Pinpoint the cell where the given text exists, returning its [X, Y] midpoint coordinate. 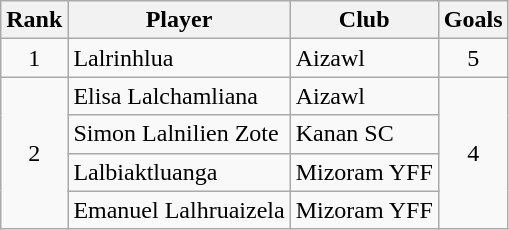
4 [473, 153]
Kanan SC [364, 134]
1 [34, 58]
Emanuel Lalhruaizela [179, 210]
5 [473, 58]
Elisa Lalchamliana [179, 96]
Club [364, 20]
Rank [34, 20]
Simon Lalnilien Zote [179, 134]
Player [179, 20]
2 [34, 153]
Lalrinhlua [179, 58]
Goals [473, 20]
Lalbiaktluanga [179, 172]
